Find where the given text appears and provide that cell's center as (X, Y) coordinate. 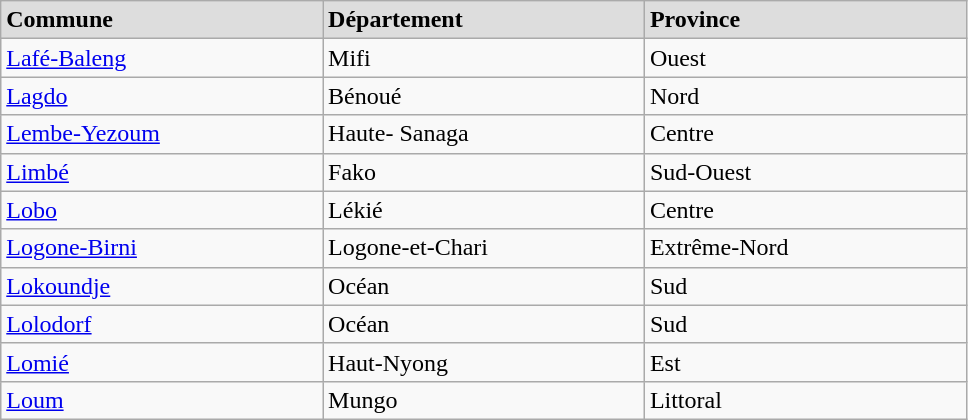
Ouest (805, 58)
Bénoué (484, 96)
Lékié (484, 210)
Lomié (162, 362)
Logone-Birni (162, 248)
Département (484, 20)
Lobo (162, 210)
Extrême-Nord (805, 248)
Lokoundje (162, 286)
Logone-et-Chari (484, 248)
Haut-Nyong (484, 362)
Province (805, 20)
Mifi (484, 58)
Haute- Sanaga (484, 134)
Fako (484, 172)
Lagdo (162, 96)
Lafé-Baleng (162, 58)
Est (805, 362)
Lembe-Yezoum (162, 134)
Commune (162, 20)
Lolodorf (162, 324)
Sud-Ouest (805, 172)
Loum (162, 400)
Mungo (484, 400)
Limbé (162, 172)
Littoral (805, 400)
Nord (805, 96)
